Locate the cell with the specified text and output its [X, Y] center coordinate. 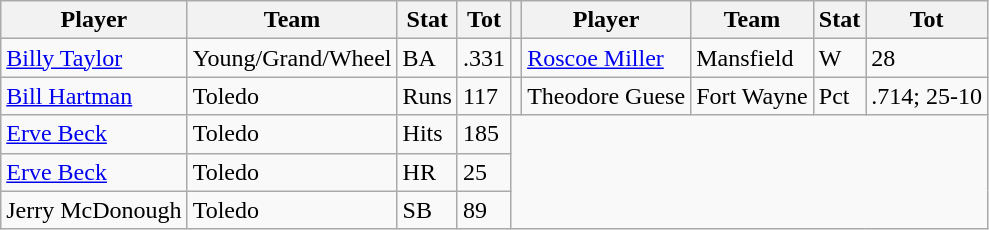
Jerry McDonough [94, 210]
Runs [427, 96]
117 [484, 96]
Billy Taylor [94, 58]
W [839, 58]
Theodore Guese [606, 96]
HR [427, 172]
SB [427, 210]
28 [927, 58]
.331 [484, 58]
Fort Wayne [752, 96]
Hits [427, 134]
Roscoe Miller [606, 58]
Mansfield [752, 58]
185 [484, 134]
Young/Grand/Wheel [292, 58]
.714; 25-10 [927, 96]
Bill Hartman [94, 96]
25 [484, 172]
89 [484, 210]
Pct [839, 96]
BA [427, 58]
